Return the [X, Y] coordinate for the center point of the cell that contains the specified text.  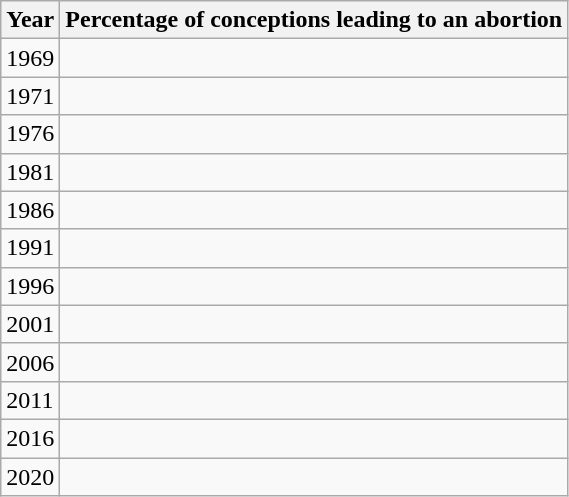
1996 [30, 286]
2016 [30, 438]
Percentage of conceptions leading to an abortion [314, 20]
1981 [30, 172]
2011 [30, 400]
1971 [30, 96]
1976 [30, 134]
1991 [30, 248]
1969 [30, 58]
Year [30, 20]
1986 [30, 210]
2006 [30, 362]
2001 [30, 324]
2020 [30, 477]
